Return (X, Y) of the center of cell containing provided text 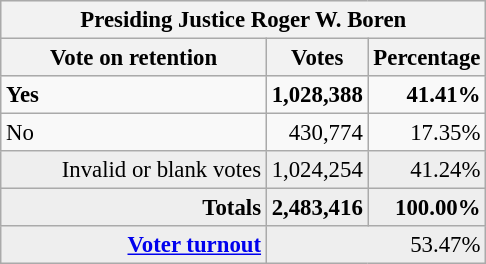
Yes (134, 95)
Totals (134, 208)
41.24% (427, 170)
Invalid or blank votes (134, 170)
Vote on retention (134, 58)
Presiding Justice Roger W. Boren (244, 20)
41.41% (427, 95)
1,024,254 (317, 170)
53.47% (376, 245)
1,028,388 (317, 95)
No (134, 133)
2,483,416 (317, 208)
430,774 (317, 133)
Percentage (427, 58)
17.35% (427, 133)
Voter turnout (134, 245)
Votes (317, 58)
100.00% (427, 208)
